Provide the (x, y) coordinate of the cell's center where the given text is located.  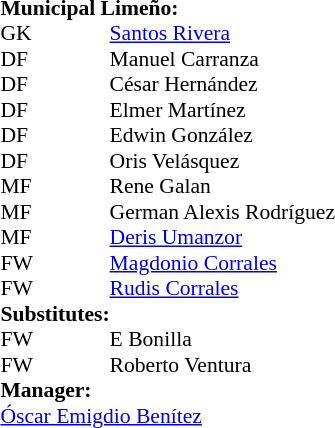
Edwin González (222, 135)
Santos Rivera (222, 33)
GK (28, 33)
Rudis Corrales (222, 289)
Manuel Carranza (222, 59)
Oris Velásquez (222, 161)
German Alexis Rodríguez (222, 212)
Roberto Ventura (222, 365)
César Hernández (222, 85)
E Bonilla (222, 339)
Substitutes: (54, 314)
Rene Galan (222, 187)
Elmer Martínez (222, 110)
Manager: (168, 391)
Deris Umanzor (222, 237)
Magdonio Corrales (222, 263)
